Search for the cell housing the specified text and yield its [x, y] center coordinate. 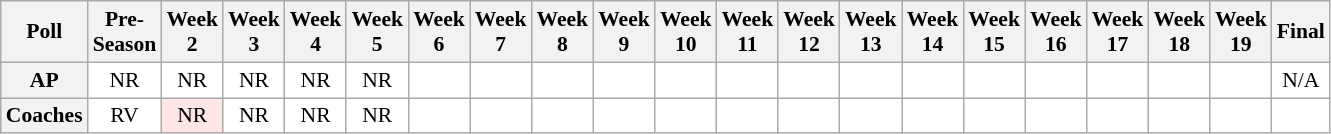
Week4 [316, 32]
Coaches [44, 116]
Week14 [933, 32]
Final [1301, 32]
Week19 [1241, 32]
Week11 [748, 32]
Week9 [624, 32]
N/A [1301, 80]
Week16 [1056, 32]
Week2 [192, 32]
Week8 [562, 32]
Week13 [871, 32]
Pre-Season [125, 32]
Week3 [254, 32]
Week15 [994, 32]
Week5 [377, 32]
Week10 [686, 32]
Week18 [1179, 32]
Week7 [501, 32]
RV [125, 116]
Week17 [1118, 32]
Week6 [439, 32]
Week12 [809, 32]
Poll [44, 32]
AP [44, 80]
